For the text-containing cell, return its midpoint in [X, Y] coordinate format. 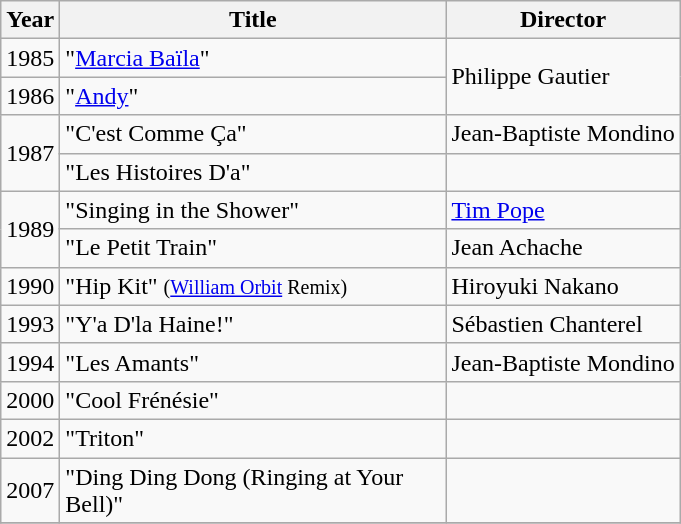
Philippe Gautier [563, 77]
1990 [30, 286]
"Ding Ding Dong (Ringing at Your Bell)" [253, 490]
Tim Pope [563, 210]
1989 [30, 229]
"Les Amants" [253, 362]
"Hip Kit" (William Orbit Remix) [253, 286]
"Le Petit Train" [253, 248]
"C'est Comme Ça" [253, 134]
"Cool Frénésie" [253, 400]
1994 [30, 362]
Year [30, 20]
"Les Histoires D'a" [253, 172]
"Triton" [253, 438]
1987 [30, 153]
1985 [30, 58]
"Andy" [253, 96]
Director [563, 20]
Sébastien Chanterel [563, 324]
Title [253, 20]
Hiroyuki Nakano [563, 286]
2007 [30, 490]
Jean Achache [563, 248]
1993 [30, 324]
"Marcia Baïla" [253, 58]
"Singing in the Shower" [253, 210]
2002 [30, 438]
"Y'a D'la Haine!" [253, 324]
2000 [30, 400]
1986 [30, 96]
